Extract the [X, Y] coordinate from the center of the cell holding the provided text.  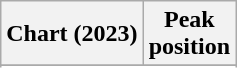
Peakposition [189, 34]
Chart (2023) [72, 34]
